Detect which cell encompasses the target text, then output its [X, Y] center coordinate. 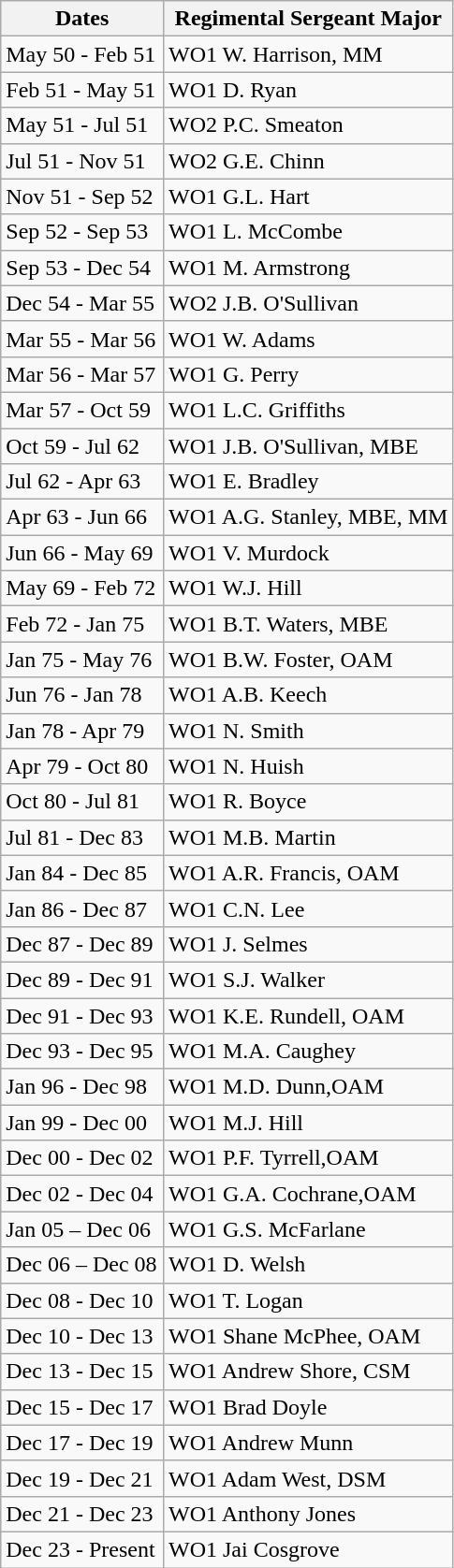
Dec 13 - Dec 15 [82, 1372]
WO1 D. Ryan [308, 90]
Jun 76 - Jan 78 [82, 695]
WO2 J.B. O'Sullivan [308, 303]
WO1 M.A. Caughey [308, 1052]
Dec 93 - Dec 95 [82, 1052]
WO1 M. Armstrong [308, 268]
WO1 A.G. Stanley, MBE, MM [308, 517]
Dec 08 - Dec 10 [82, 1300]
WO2 P.C. Smeaton [308, 125]
WO1 N. Huish [308, 766]
May 69 - Feb 72 [82, 588]
Jan 96 - Dec 98 [82, 1087]
May 51 - Jul 51 [82, 125]
WO1 M.D. Dunn,OAM [308, 1087]
Dec 23 - Present [82, 1549]
May 50 - Feb 51 [82, 54]
Jul 81 - Dec 83 [82, 837]
Oct 80 - Jul 81 [82, 802]
WO1 N. Smith [308, 731]
Mar 56 - Mar 57 [82, 374]
WO1 G.A. Cochrane,OAM [308, 1194]
WO1 E. Bradley [308, 482]
WO2 G.E. Chinn [308, 161]
Dates [82, 19]
WO1 G. Perry [308, 374]
WO1 P.F. Tyrrell,OAM [308, 1158]
Apr 63 - Jun 66 [82, 517]
WO1 T. Logan [308, 1300]
Dec 19 - Dec 21 [82, 1478]
Sep 52 - Sep 53 [82, 232]
WO1 Jai Cosgrove [308, 1549]
Jan 86 - Dec 87 [82, 908]
WO1 B.T. Waters, MBE [308, 624]
WO1 W.J. Hill [308, 588]
WO1 D. Welsh [308, 1265]
WO1 Shane McPhee, OAM [308, 1336]
Apr 79 - Oct 80 [82, 766]
WO1 J. Selmes [308, 944]
Jan 05 – Dec 06 [82, 1229]
WO1 Andrew Munn [308, 1443]
WO1 G.S. McFarlane [308, 1229]
WO1 K.E. Rundell, OAM [308, 1015]
WO1 B.W. Foster, OAM [308, 660]
Dec 15 - Dec 17 [82, 1407]
Jul 62 - Apr 63 [82, 482]
Dec 54 - Mar 55 [82, 303]
WO1 Andrew Shore, CSM [308, 1372]
WO1 C.N. Lee [308, 908]
Jan 99 - Dec 00 [82, 1123]
WO1 M.B. Martin [308, 837]
WO1 R. Boyce [308, 802]
WO1 Anthony Jones [308, 1514]
Oct 59 - Jul 62 [82, 446]
Feb 51 - May 51 [82, 90]
WO1 W. Adams [308, 339]
Jan 78 - Apr 79 [82, 731]
WO1 V. Murdock [308, 553]
Dec 06 – Dec 08 [82, 1265]
WO1 A.B. Keech [308, 695]
WO1 M.J. Hill [308, 1123]
WO1 W. Harrison, MM [308, 54]
Mar 57 - Oct 59 [82, 410]
Jan 75 - May 76 [82, 660]
Dec 10 - Dec 13 [82, 1336]
WO1 L. McCombe [308, 232]
Jan 84 - Dec 85 [82, 873]
Mar 55 - Mar 56 [82, 339]
Dec 02 - Dec 04 [82, 1194]
Dec 87 - Dec 89 [82, 944]
WO1 A.R. Francis, OAM [308, 873]
WO1 S.J. Walker [308, 980]
WO1 J.B. O'Sullivan, MBE [308, 446]
Dec 17 - Dec 19 [82, 1443]
Jul 51 - Nov 51 [82, 161]
Dec 00 - Dec 02 [82, 1158]
Regimental Sergeant Major [308, 19]
Dec 91 - Dec 93 [82, 1015]
WO1 Adam West, DSM [308, 1478]
WO1 Brad Doyle [308, 1407]
Sep 53 - Dec 54 [82, 268]
Dec 21 - Dec 23 [82, 1514]
WO1 G.L. Hart [308, 196]
Dec 89 - Dec 91 [82, 980]
Feb 72 - Jan 75 [82, 624]
Jun 66 - May 69 [82, 553]
Nov 51 - Sep 52 [82, 196]
WO1 L.C. Griffiths [308, 410]
